Output the [X, Y] coordinate of the center of the cell containing the given text.  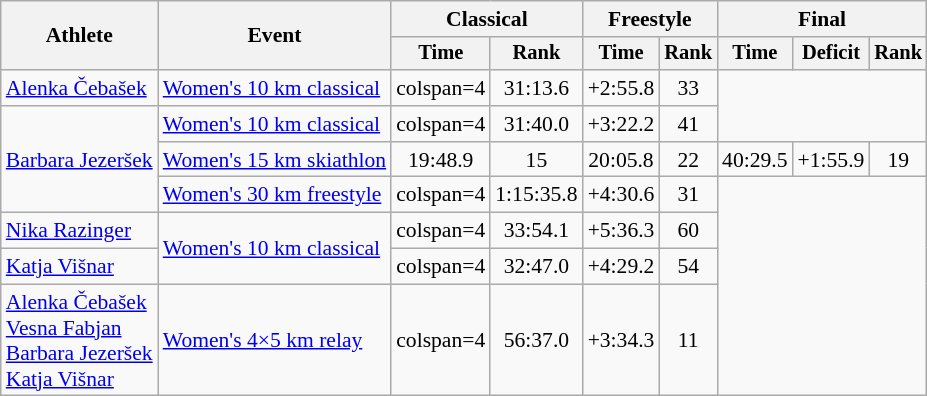
+4:29.2 [622, 267]
Classical [486, 19]
56:37.0 [536, 340]
33:54.1 [536, 231]
Alenka Čebašek [80, 88]
Katja Višnar [80, 267]
Barbara Jezeršek [80, 160]
54 [688, 267]
41 [688, 124]
+5:36.3 [622, 231]
31 [688, 195]
+2:55.8 [622, 88]
19:48.9 [440, 160]
33 [688, 88]
19 [898, 160]
+3:34.3 [622, 340]
31:13.6 [536, 88]
40:29.5 [754, 160]
1:15:35.8 [536, 195]
22 [688, 160]
+4:30.6 [622, 195]
Women's 15 km skiathlon [275, 160]
11 [688, 340]
Women's 4×5 km relay [275, 340]
32:47.0 [536, 267]
Freestyle [650, 19]
Final [822, 19]
Event [275, 36]
+1:55.9 [832, 160]
+3:22.2 [622, 124]
31:40.0 [536, 124]
Nika Razinger [80, 231]
Athlete [80, 36]
Women's 30 km freestyle [275, 195]
Deficit [832, 54]
60 [688, 231]
20:05.8 [622, 160]
15 [536, 160]
Alenka ČebašekVesna FabjanBarbara JezeršekKatja Višnar [80, 340]
